Find where the given text appears and provide that cell's center as [x, y] coordinate. 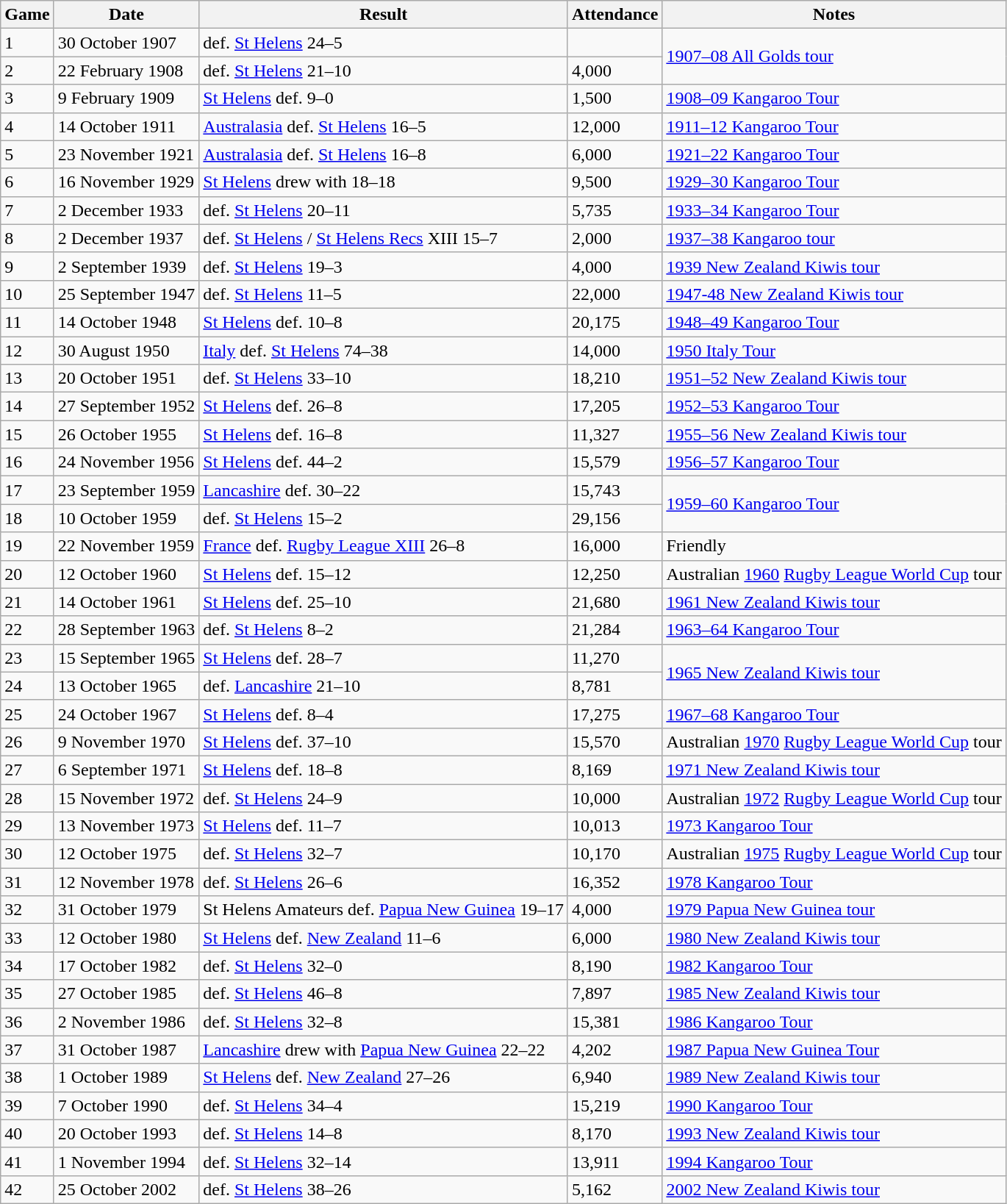
10 October 1959 [126, 518]
1986 Kangaroo Tour [834, 1022]
def. St Helens 34–4 [384, 1106]
10,013 [614, 826]
27 [27, 770]
14 October 1911 [126, 126]
1939 New Zealand Kiwis tour [834, 266]
1963–64 Kangaroo Tour [834, 630]
def. St Helens 24–5 [384, 43]
2002 New Zealand Kiwis tour [834, 1189]
2,000 [614, 238]
10 [27, 294]
8,190 [614, 966]
def. St Helens 26–6 [384, 882]
St Helens def. 9–0 [384, 98]
12 October 1980 [126, 938]
10,000 [614, 798]
2 December 1933 [126, 210]
St Helens def. New Zealand 27–26 [384, 1078]
36 [27, 1022]
Italy def. St Helens 74–38 [384, 351]
11,327 [614, 434]
1 November 1994 [126, 1161]
11,270 [614, 658]
def. St Helens 32–0 [384, 966]
1956–57 Kangaroo Tour [834, 462]
13 October 1965 [126, 686]
15,570 [614, 742]
17,205 [614, 406]
3 [27, 98]
1973 Kangaroo Tour [834, 826]
32 [27, 910]
31 [27, 882]
25 September 1947 [126, 294]
21,680 [614, 602]
Australian 1970 Rugby League World Cup tour [834, 742]
Friendly [834, 546]
39 [27, 1106]
Notes [834, 15]
Lancashire drew with Papua New Guinea 22–22 [384, 1050]
12 [27, 351]
42 [27, 1189]
8,781 [614, 686]
1955–56 New Zealand Kiwis tour [834, 434]
8,170 [614, 1133]
30 [27, 854]
Australian 1972 Rugby League World Cup tour [834, 798]
def. St Helens 46–8 [384, 994]
25 October 2002 [126, 1189]
1907–08 All Golds tour [834, 57]
21,284 [614, 630]
5 [27, 154]
41 [27, 1161]
22,000 [614, 294]
1,500 [614, 98]
1980 New Zealand Kiwis tour [834, 938]
Lancashire def. 30–22 [384, 490]
1994 Kangaroo Tour [834, 1161]
10,170 [614, 854]
22 February 1908 [126, 71]
23 [27, 658]
St Helens def. 8–4 [384, 714]
1979 Papua New Guinea tour [834, 910]
16 November 1929 [126, 182]
def. St Helens 20–11 [384, 210]
22 November 1959 [126, 546]
7 [27, 210]
1990 Kangaroo Tour [834, 1106]
1951–52 New Zealand Kiwis tour [834, 379]
17 [27, 490]
7,897 [614, 994]
14 [27, 406]
St Helens def. New Zealand 11–6 [384, 938]
13,911 [614, 1161]
2 December 1937 [126, 238]
1921–22 Kangaroo Tour [834, 154]
1967–68 Kangaroo Tour [834, 714]
37 [27, 1050]
def. St Helens 11–5 [384, 294]
def. St Helens 19–3 [384, 266]
6 [27, 182]
8 [27, 238]
16,352 [614, 882]
20 October 1993 [126, 1133]
1961 New Zealand Kiwis tour [834, 602]
38 [27, 1078]
2 September 1939 [126, 266]
1 October 1989 [126, 1078]
St Helens def. 15–12 [384, 574]
23 November 1921 [126, 154]
22 [27, 630]
def. St Helens 15–2 [384, 518]
20 October 1951 [126, 379]
1993 New Zealand Kiwis tour [834, 1133]
def. St Helens 32–14 [384, 1161]
33 [27, 938]
St Helens def. 26–8 [384, 406]
5,735 [614, 210]
St Helens def. 11–7 [384, 826]
def. St Helens 38–26 [384, 1189]
Result [384, 15]
21 [27, 602]
27 September 1952 [126, 406]
St Helens def. 37–10 [384, 742]
28 [27, 798]
31 October 1987 [126, 1050]
16,000 [614, 546]
def. St Helens 14–8 [384, 1133]
1971 New Zealand Kiwis tour [834, 770]
1947-48 New Zealand Kiwis tour [834, 294]
def. St Helens 32–8 [384, 1022]
Australian 1960 Rugby League World Cup tour [834, 574]
15,743 [614, 490]
12 October 1960 [126, 574]
6 September 1971 [126, 770]
24 [27, 686]
6,940 [614, 1078]
Australasia def. St Helens 16–8 [384, 154]
20 [27, 574]
11 [27, 322]
15 [27, 434]
def. St Helens / St Helens Recs XIII 15–7 [384, 238]
27 October 1985 [126, 994]
29,156 [614, 518]
St Helens def. 25–10 [384, 602]
14,000 [614, 351]
16 [27, 462]
Date [126, 15]
1952–53 Kangaroo Tour [834, 406]
12 November 1978 [126, 882]
17,275 [614, 714]
40 [27, 1133]
12,250 [614, 574]
24 October 1967 [126, 714]
20,175 [614, 322]
St Helens def. 28–7 [384, 658]
34 [27, 966]
18 [27, 518]
9 [27, 266]
28 September 1963 [126, 630]
17 October 1982 [126, 966]
2 [27, 71]
9 February 1909 [126, 98]
24 November 1956 [126, 462]
1959–60 Kangaroo Tour [834, 504]
8,169 [614, 770]
12,000 [614, 126]
1950 Italy Tour [834, 351]
14 October 1961 [126, 602]
29 [27, 826]
31 October 1979 [126, 910]
Game [27, 15]
15,579 [614, 462]
26 [27, 742]
26 October 1955 [126, 434]
7 October 1990 [126, 1106]
9,500 [614, 182]
23 September 1959 [126, 490]
1908–09 Kangaroo Tour [834, 98]
France def. Rugby League XIII 26–8 [384, 546]
18,210 [614, 379]
def. Lancashire 21–10 [384, 686]
St Helens def. 44–2 [384, 462]
def. St Helens 24–9 [384, 798]
5,162 [614, 1189]
1929–30 Kangaroo Tour [834, 182]
St Helens drew with 18–18 [384, 182]
St Helens def. 16–8 [384, 434]
13 November 1973 [126, 826]
15 November 1972 [126, 798]
15 September 1965 [126, 658]
1982 Kangaroo Tour [834, 966]
15,381 [614, 1022]
Australian 1975 Rugby League World Cup tour [834, 854]
1989 New Zealand Kiwis tour [834, 1078]
St Helens def. 10–8 [384, 322]
25 [27, 714]
13 [27, 379]
1985 New Zealand Kiwis tour [834, 994]
12 October 1975 [126, 854]
30 August 1950 [126, 351]
def. St Helens 8–2 [384, 630]
1948–49 Kangaroo Tour [834, 322]
def. St Helens 21–10 [384, 71]
def. St Helens 32–7 [384, 854]
1965 New Zealand Kiwis tour [834, 672]
1987 Papua New Guinea Tour [834, 1050]
Attendance [614, 15]
19 [27, 546]
1937–38 Kangaroo tour [834, 238]
St Helens Amateurs def. Papua New Guinea 19–17 [384, 910]
9 November 1970 [126, 742]
1 [27, 43]
35 [27, 994]
1911–12 Kangaroo Tour [834, 126]
30 October 1907 [126, 43]
15,219 [614, 1106]
def. St Helens 33–10 [384, 379]
2 November 1986 [126, 1022]
1933–34 Kangaroo Tour [834, 210]
14 October 1948 [126, 322]
4 [27, 126]
4,202 [614, 1050]
St Helens def. 18–8 [384, 770]
1978 Kangaroo Tour [834, 882]
Australasia def. St Helens 16–5 [384, 126]
